Detect which cell encompasses the target text, then output its [x, y] center coordinate. 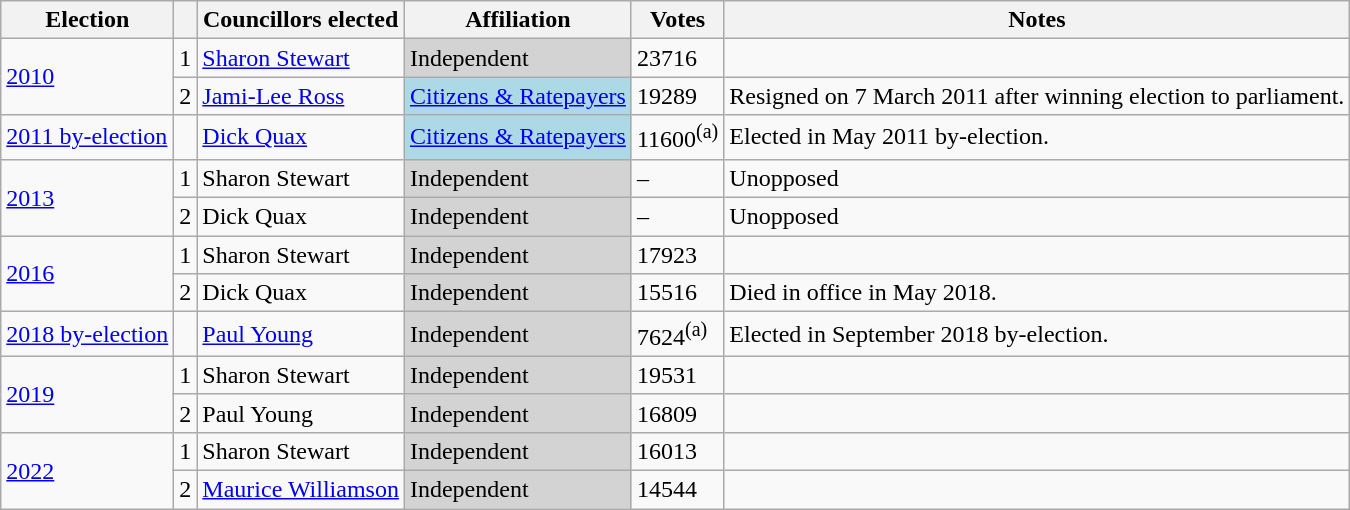
2011 by-election [88, 138]
19289 [677, 96]
16013 [677, 451]
19531 [677, 375]
Affiliation [518, 20]
Died in office in May 2018. [1037, 293]
Resigned on 7 March 2011 after winning election to parliament. [1037, 96]
23716 [677, 58]
15516 [677, 293]
16809 [677, 413]
7624(a) [677, 334]
Votes [677, 20]
Elected in May 2011 by-election. [1037, 138]
Maurice Williamson [301, 489]
Councillors elected [301, 20]
11600(a) [677, 138]
2010 [88, 77]
Elected in September 2018 by-election. [1037, 334]
2018 by-election [88, 334]
14544 [677, 489]
2016 [88, 274]
2022 [88, 470]
17923 [677, 255]
2013 [88, 197]
Election [88, 20]
Notes [1037, 20]
2019 [88, 394]
Jami-Lee Ross [301, 96]
